Extract the [x, y] coordinate from the center of the cell holding the provided text.  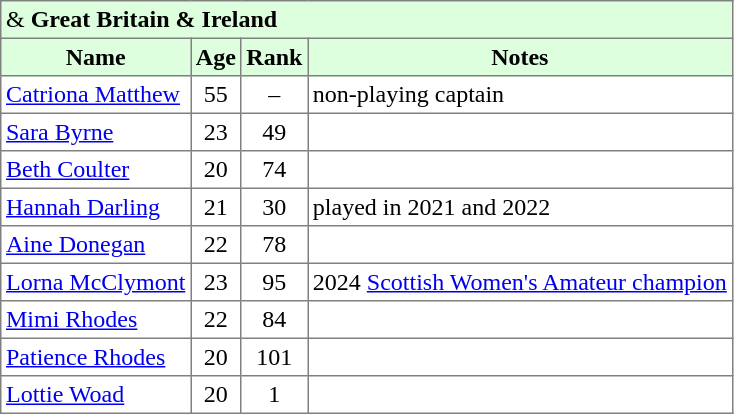
Hannah Darling [96, 207]
49 [274, 132]
21 [216, 207]
– [274, 95]
74 [274, 170]
Beth Coulter [96, 170]
84 [274, 320]
95 [274, 282]
Name [96, 57]
Lottie Woad [96, 395]
Notes [520, 57]
Catriona Matthew [96, 95]
30 [274, 207]
101 [274, 357]
Sara Byrne [96, 132]
Aine Donegan [96, 245]
Age [216, 57]
Rank [274, 57]
1 [274, 395]
Patience Rhodes [96, 357]
Lorna McClymont [96, 282]
2024 Scottish Women's Amateur champion [520, 282]
played in 2021 and 2022 [520, 207]
non-playing captain [520, 95]
78 [274, 245]
Mimi Rhodes [96, 320]
55 [216, 95]
& Great Britain & Ireland [366, 20]
